Locate the cell with the specified text and output its [X, Y] center coordinate. 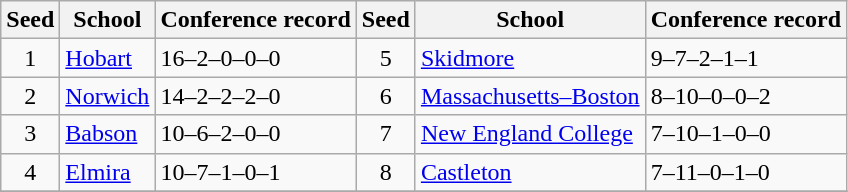
14–2–2–2–0 [256, 96]
2 [30, 96]
16–2–0–0–0 [256, 58]
Elmira [108, 172]
7–11–0–1–0 [746, 172]
4 [30, 172]
Hobart [108, 58]
Castleton [530, 172]
Babson [108, 134]
New England College [530, 134]
7 [386, 134]
8–10–0–0–2 [746, 96]
5 [386, 58]
10–7–1–0–1 [256, 172]
1 [30, 58]
Norwich [108, 96]
10–6–2–0–0 [256, 134]
Skidmore [530, 58]
6 [386, 96]
7–10–1–0–0 [746, 134]
9–7–2–1–1 [746, 58]
3 [30, 134]
8 [386, 172]
Massachusetts–Boston [530, 96]
